Extract the (x, y) coordinate from the center of the cell holding the provided text.  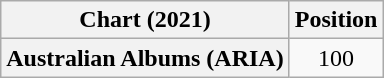
Chart (2021) (145, 20)
Position (336, 20)
Australian Albums (ARIA) (145, 58)
100 (336, 58)
